Return the (x, y) coordinate for the center point of the cell that contains the specified text.  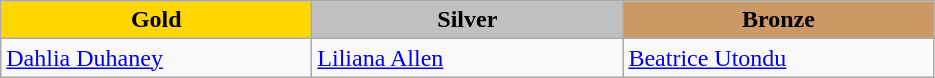
Bronze (778, 20)
Gold (156, 20)
Silver (468, 20)
Beatrice Utondu (778, 58)
Liliana Allen (468, 58)
Dahlia Duhaney (156, 58)
